From the cell containing the given text, extract its center point as [x, y] coordinate. 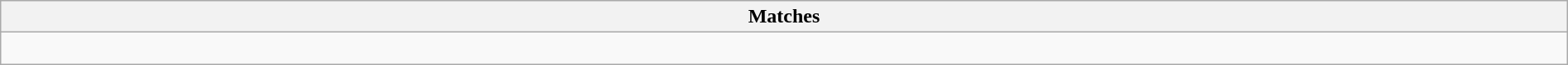
Matches [784, 17]
